Provide the (x, y) coordinate of the cell's center where the given text is located.  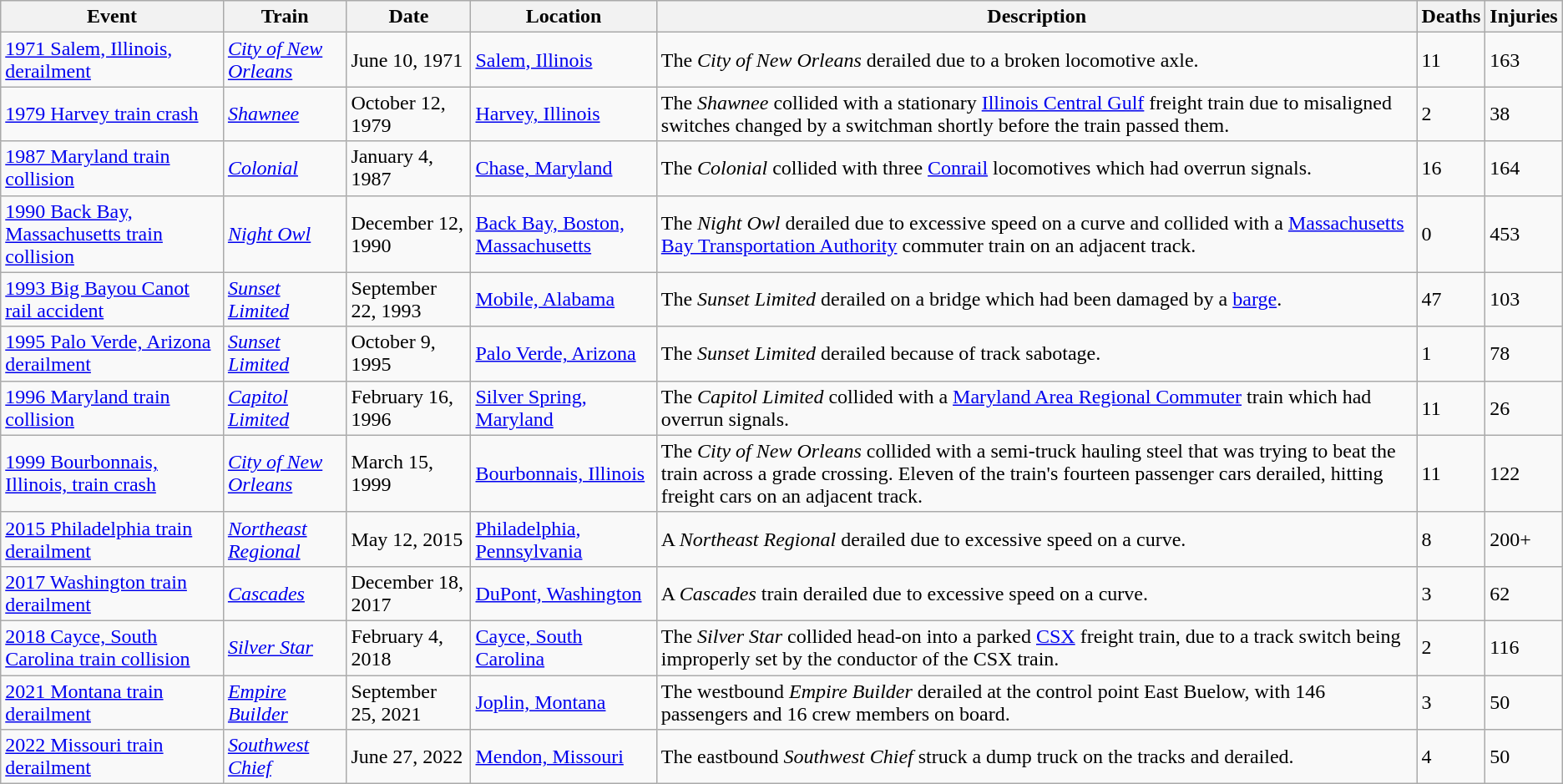
A Cascades train derailed due to excessive speed on a curve. (1037, 593)
1990 Back Bay, Massachusetts train collision (112, 234)
Philadelphia, Pennsylvania (564, 539)
December 12, 1990 (409, 234)
16 (1451, 169)
Palo Verde, Arizona (564, 354)
8 (1451, 539)
0 (1451, 234)
2018 Cayce, South Carolina train collision (112, 648)
May 12, 2015 (409, 539)
453 (1524, 234)
164 (1524, 169)
Silver Star (284, 648)
Harvey, Illinois (564, 114)
The Silver Star collided head-on into a parked CSX freight train, due to a track switch being improperly set by the conductor of the CSX train. (1037, 648)
1999 Bourbonnais, Illinois, train crash (112, 473)
September 22, 1993 (409, 299)
December 18, 2017 (409, 593)
Southwest Chief (284, 756)
June 10, 1971 (409, 60)
116 (1524, 648)
The Sunset Limited derailed on a bridge which had been damaged by a barge. (1037, 299)
Silver Spring, Maryland (564, 407)
October 9, 1995 (409, 354)
February 4, 2018 (409, 648)
122 (1524, 473)
47 (1451, 299)
Northeast Regional (284, 539)
March 15, 1999 (409, 473)
Colonial (284, 169)
Cascades (284, 593)
February 16, 1996 (409, 407)
The Colonial collided with three Conrail locomotives which had overrun signals. (1037, 169)
Bourbonnais, Illinois (564, 473)
A Northeast Regional derailed due to excessive speed on a curve. (1037, 539)
Capitol Limited (284, 407)
Mendon, Missouri (564, 756)
38 (1524, 114)
2017 Washington train derailment (112, 593)
DuPont, Washington (564, 593)
200+ (1524, 539)
2015 Philadelphia train derailment (112, 539)
Deaths (1451, 17)
78 (1524, 354)
1971 Salem, Illinois, derailment (112, 60)
Date (409, 17)
Joplin, Montana (564, 701)
1979 Harvey train crash (112, 114)
4 (1451, 756)
2021 Montana train derailment (112, 701)
Description (1037, 17)
2022 Missouri train derailment (112, 756)
1987 Maryland train collision (112, 169)
October 12, 1979 (409, 114)
Cayce, South Carolina (564, 648)
Injuries (1524, 17)
103 (1524, 299)
The Sunset Limited derailed because of track sabotage. (1037, 354)
January 4, 1987 (409, 169)
The eastbound Southwest Chief struck a dump truck on the tracks and derailed. (1037, 756)
Shawnee (284, 114)
62 (1524, 593)
Empire Builder (284, 701)
Event (112, 17)
Mobile, Alabama (564, 299)
The City of New Orleans derailed due to a broken locomotive axle. (1037, 60)
Location (564, 17)
Salem, Illinois (564, 60)
September 25, 2021 (409, 701)
June 27, 2022 (409, 756)
Chase, Maryland (564, 169)
1993 Big Bayou Canot rail accident (112, 299)
1 (1451, 354)
Night Owl (284, 234)
1996 Maryland train collision (112, 407)
Train (284, 17)
1995 Palo Verde, Arizona derailment (112, 354)
The westbound Empire Builder derailed at the control point East Buelow, with 146 passengers and 16 crew members on board. (1037, 701)
26 (1524, 407)
163 (1524, 60)
Back Bay, Boston, Massachusetts (564, 234)
The Capitol Limited collided with a Maryland Area Regional Commuter train which had overrun signals. (1037, 407)
